Extract the [X, Y] coordinate from the center of the cell holding the provided text.  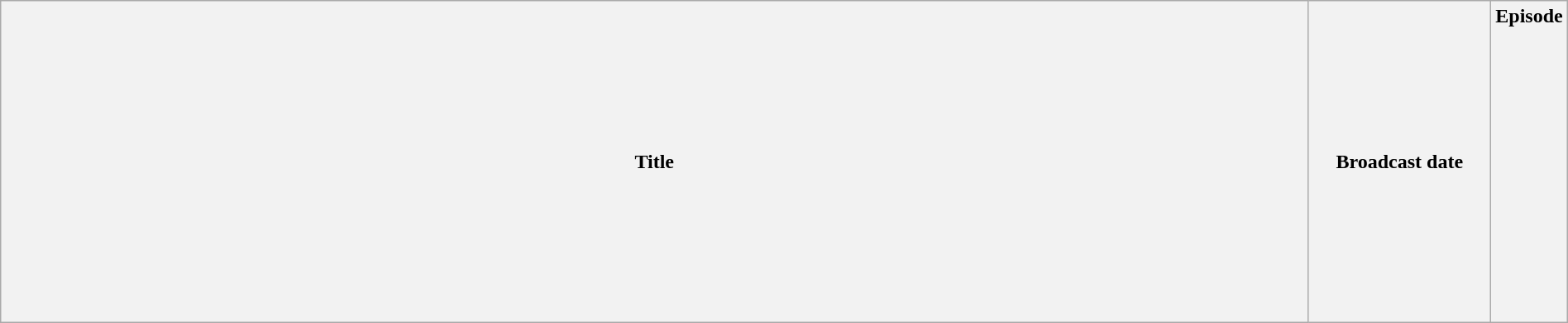
Title [655, 162]
Broadcast date [1399, 162]
Episode [1529, 162]
